Locate the cell with the specified text and output its [X, Y] center coordinate. 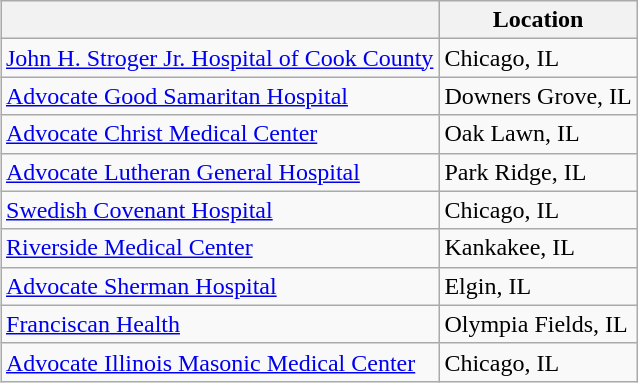
Riverside Medical Center [219, 248]
Advocate Christ Medical Center [219, 134]
Downers Grove, IL [538, 96]
Kankakee, IL [538, 248]
Location [538, 20]
Oak Lawn, IL [538, 134]
Franciscan Health [219, 324]
John H. Stroger Jr. Hospital of Cook County [219, 58]
Advocate Good Samaritan Hospital [219, 96]
Elgin, IL [538, 286]
Advocate Lutheran General Hospital [219, 172]
Park Ridge, IL [538, 172]
Advocate Sherman Hospital [219, 286]
Swedish Covenant Hospital [219, 210]
Advocate Illinois Masonic Medical Center [219, 362]
Olympia Fields, IL [538, 324]
